Search for the cell housing the specified text and yield its [x, y] center coordinate. 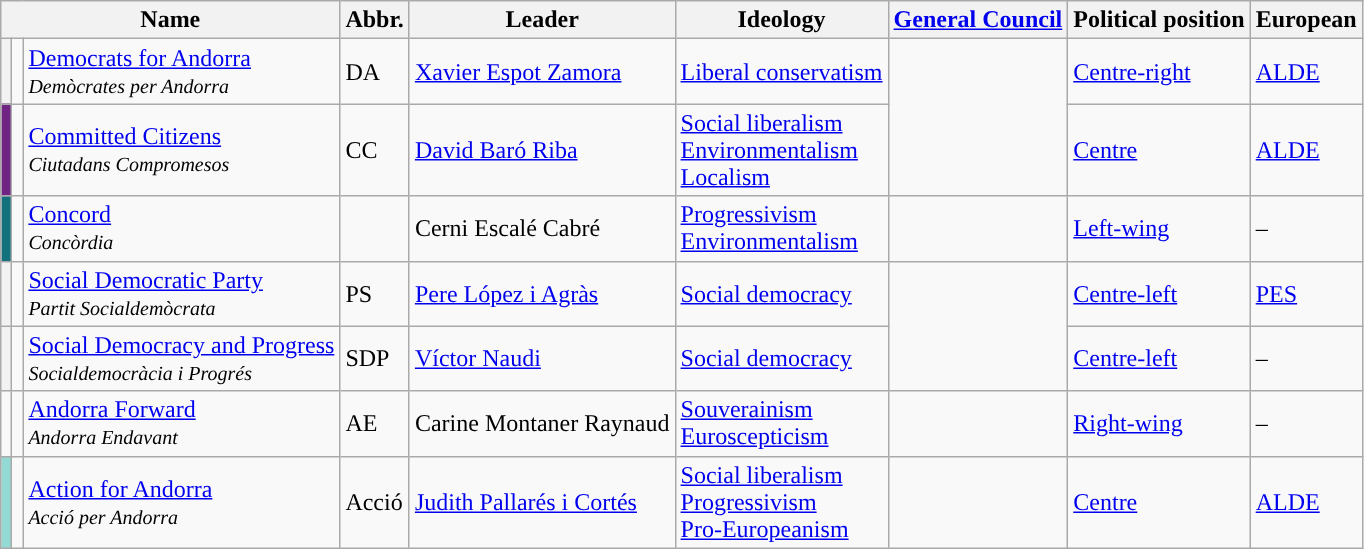
Víctor Naudi [542, 358]
General Council [978, 20]
Centre-right [1159, 72]
Liberal conservatism [782, 72]
Social Democratic PartyPartit Socialdemòcrata [182, 294]
Pere López i Agràs [542, 294]
CC [375, 150]
DA [375, 72]
Name [170, 20]
Social liberalismProgressivismPro-Europeanism [782, 502]
Andorra ForwardAndorra Endavant [182, 424]
SDP [375, 358]
European [1306, 20]
Judith Pallarés i Cortés [542, 502]
Abbr. [375, 20]
ConcordConcòrdia [182, 228]
Committed CitizensCiutadans Compromesos [182, 150]
AE [375, 424]
PES [1306, 294]
Right-wing [1159, 424]
Leader [542, 20]
Social liberalismEnvironmentalismLocalism [782, 150]
ProgressivismEnvironmentalism [782, 228]
Action for AndorraAcció per Andorra [182, 502]
PS [375, 294]
Xavier Espot Zamora [542, 72]
Political position [1159, 20]
Left-wing [1159, 228]
Acció [375, 502]
SouverainismEuroscepticism [782, 424]
Carine Montaner Raynaud [542, 424]
Social Democracy and ProgressSocialdemocràcia i Progrés [182, 358]
Cerni Escalé Cabré [542, 228]
Ideology [782, 20]
Democrats for AndorraDemòcrates per Andorra [182, 72]
David Baró Riba [542, 150]
